Identify which cell holds the provided text, then report its [X, Y] central coordinate. 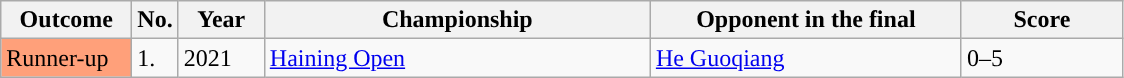
Championship [457, 20]
Opponent in the final [806, 20]
1. [155, 58]
Haining Open [457, 58]
Outcome [66, 20]
He Guoqiang [806, 58]
Score [1042, 20]
2021 [221, 58]
No. [155, 20]
0–5 [1042, 58]
Runner-up [66, 58]
Year [221, 20]
